Extract the (X, Y) coordinate from the center of the cell holding the provided text.  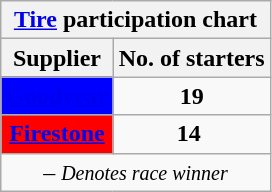
19 (192, 96)
14 (192, 134)
– Denotes race winner (136, 172)
Firestone (57, 134)
Supplier (57, 58)
No. of starters (192, 58)
Goodyear (57, 96)
Tire participation chart (136, 20)
